Return [x, y] of the center of cell containing provided text 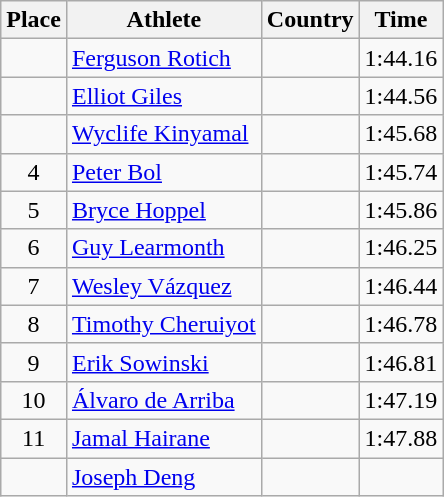
1:44.56 [401, 96]
1:46.81 [401, 362]
7 [34, 286]
1:44.16 [401, 58]
1:46.25 [401, 248]
1:45.74 [401, 172]
Elliot Giles [164, 96]
Erik Sowinski [164, 362]
5 [34, 210]
Joseph Deng [164, 477]
Place [34, 20]
11 [34, 438]
9 [34, 362]
Peter Bol [164, 172]
1:45.86 [401, 210]
4 [34, 172]
Guy Learmonth [164, 248]
1:47.88 [401, 438]
Wyclife Kinyamal [164, 134]
Bryce Hoppel [164, 210]
1:47.19 [401, 400]
Athlete [164, 20]
8 [34, 324]
6 [34, 248]
Álvaro de Arriba [164, 400]
Jamal Hairane [164, 438]
1:46.78 [401, 324]
1:45.68 [401, 134]
Time [401, 20]
1:46.44 [401, 286]
Wesley Vázquez [164, 286]
Timothy Cheruiyot [164, 324]
Country [310, 20]
10 [34, 400]
Ferguson Rotich [164, 58]
